Pinpoint the cell where the given text exists, returning its [X, Y] midpoint coordinate. 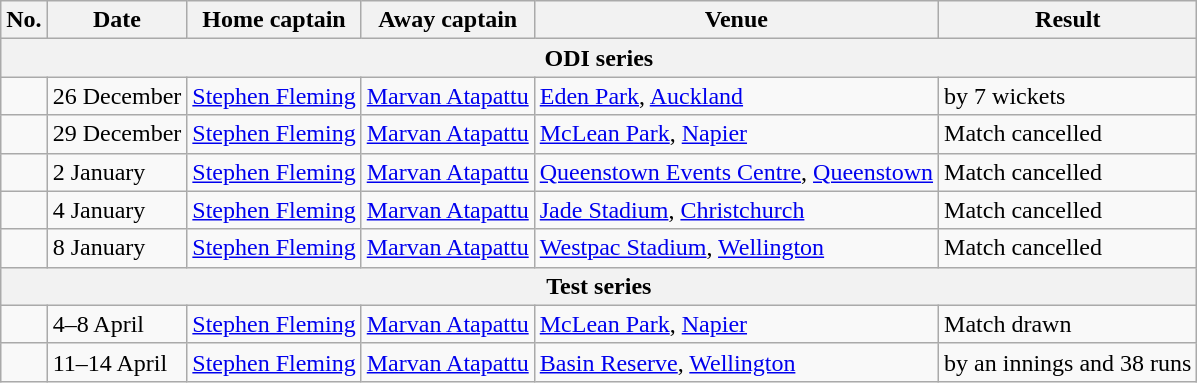
4 January [117, 210]
8 January [117, 248]
Result [1068, 20]
Eden Park, Auckland [736, 96]
by 7 wickets [1068, 96]
Venue [736, 20]
2 January [117, 172]
29 December [117, 134]
ODI series [599, 58]
Test series [599, 286]
Away captain [448, 20]
No. [24, 20]
11–14 April [117, 362]
Westpac Stadium, Wellington [736, 248]
Basin Reserve, Wellington [736, 362]
Home captain [274, 20]
Jade Stadium, Christchurch [736, 210]
Date [117, 20]
Queenstown Events Centre, Queenstown [736, 172]
by an innings and 38 runs [1068, 362]
26 December [117, 96]
Match drawn [1068, 324]
4–8 April [117, 324]
